Capture the cell that displays the provided text and extract its (x, y) central coordinate. 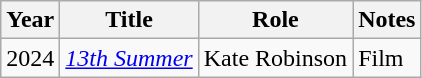
2024 (30, 58)
Title (129, 20)
Notes (387, 20)
13th Summer (129, 58)
Kate Robinson (275, 58)
Role (275, 20)
Film (387, 58)
Year (30, 20)
